Locate the cell with the specified text and output its (X, Y) center coordinate. 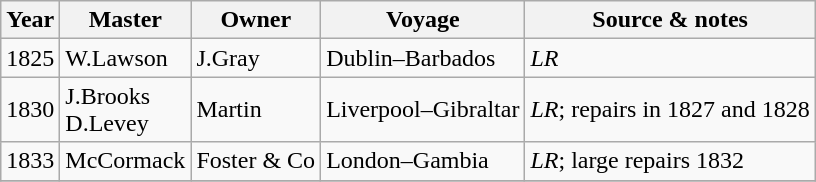
1825 (30, 58)
1830 (30, 110)
1833 (30, 161)
J.BrooksD.Levey (126, 110)
J.Gray (256, 58)
W.Lawson (126, 58)
Year (30, 20)
Dublin–Barbados (423, 58)
McCormack (126, 161)
Foster & Co (256, 161)
LR; large repairs 1832 (670, 161)
LR; repairs in 1827 and 1828 (670, 110)
Owner (256, 20)
Voyage (423, 20)
Liverpool–Gibraltar (423, 110)
Martin (256, 110)
LR (670, 58)
Master (126, 20)
Source & notes (670, 20)
London–Gambia (423, 161)
